Locate the cell with the specified text and output its (x, y) center coordinate. 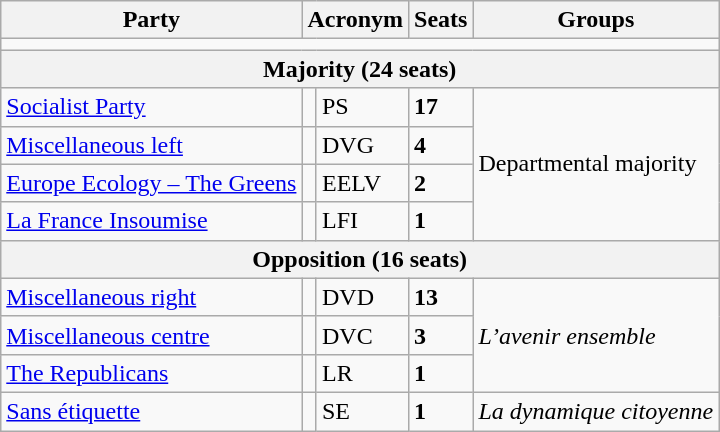
Europe Ecology – The Greens (152, 183)
Party (152, 20)
DVG (362, 145)
Opposition (16 seats) (360, 259)
DVD (362, 297)
3 (441, 335)
Miscellaneous right (152, 297)
LR (362, 373)
Acronym (356, 20)
SE (362, 411)
Departmental majority (596, 164)
Miscellaneous left (152, 145)
La dynamique citoyenne (596, 411)
4 (441, 145)
Majority (24 seats) (360, 69)
Seats (441, 20)
13 (441, 297)
L’avenir ensemble (596, 335)
Miscellaneous centre (152, 335)
Sans étiquette (152, 411)
17 (441, 107)
Groups (596, 20)
Socialist Party (152, 107)
2 (441, 183)
La France Insoumise (152, 221)
LFI (362, 221)
DVC (362, 335)
PS (362, 107)
The Republicans (152, 373)
EELV (362, 183)
